Extract the (X, Y) coordinate from the center of the cell holding the provided text.  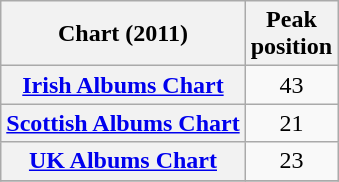
Irish Albums Chart (123, 85)
43 (291, 85)
Peakposition (291, 34)
Chart (2011) (123, 34)
UK Albums Chart (123, 161)
21 (291, 123)
23 (291, 161)
Scottish Albums Chart (123, 123)
